Detect which cell encompasses the target text, then output its (x, y) center coordinate. 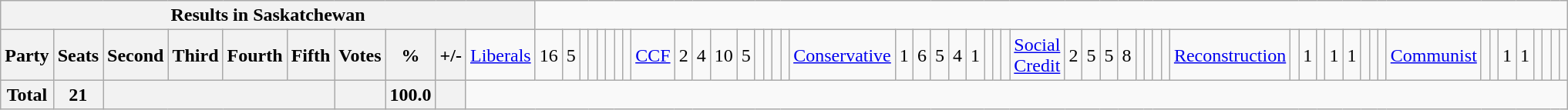
Total (27, 95)
Fifth (311, 55)
Reconstruction (1230, 55)
Social Credit (1038, 55)
Votes (360, 55)
8 (1127, 55)
Communist (1434, 55)
Liberals (500, 55)
CCF (653, 55)
% (410, 55)
Seats (78, 55)
+/- (450, 55)
Third (196, 55)
Fourth (254, 55)
Results in Saskatchewan (268, 15)
Party (27, 55)
Second (136, 55)
100.0 (410, 95)
16 (549, 55)
Conservative (843, 55)
10 (723, 55)
21 (78, 95)
6 (922, 55)
